Return [X, Y] of the center of cell containing provided text 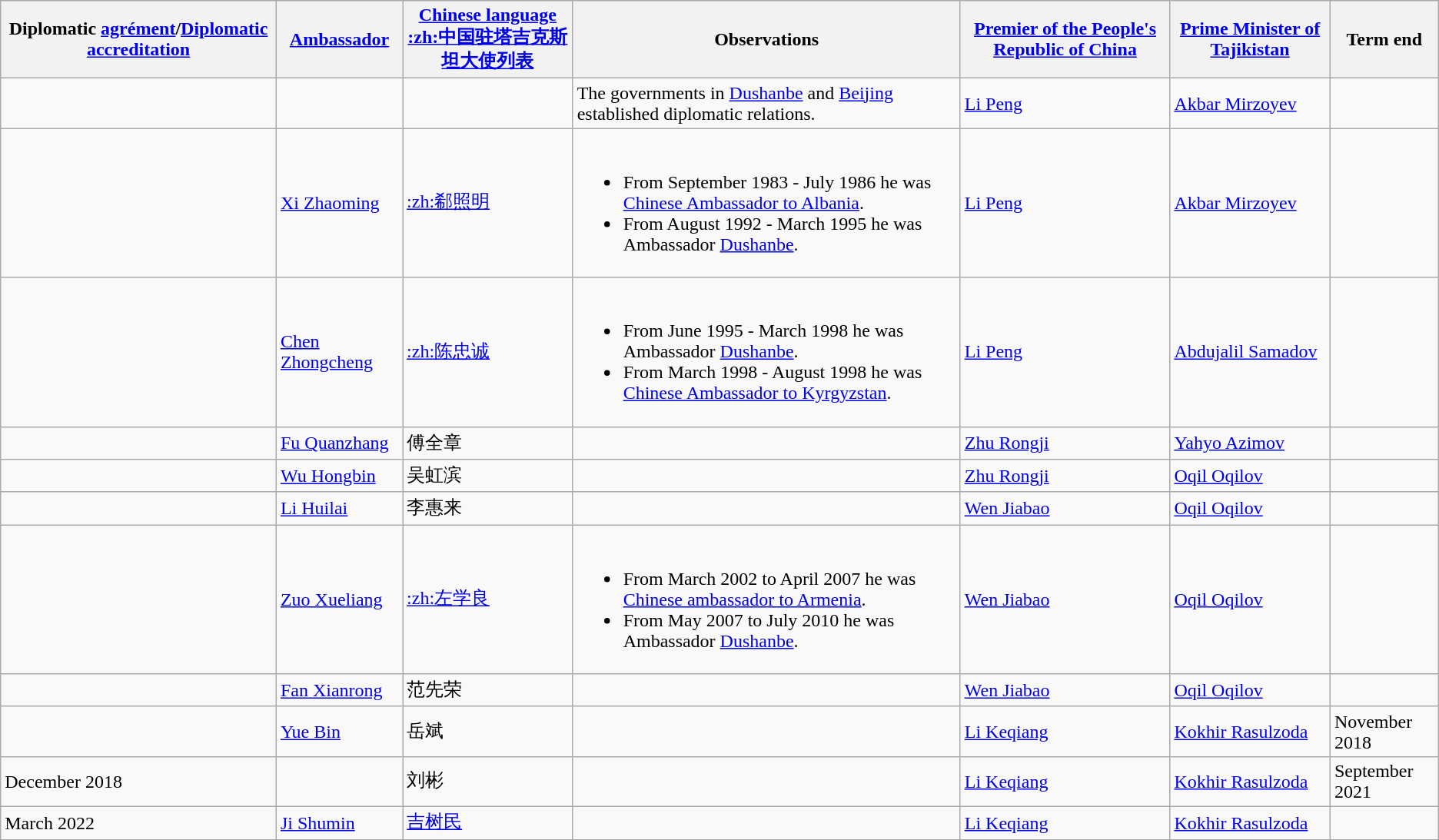
Fu Quanzhang [339, 443]
Chen Zhongcheng [339, 352]
Wu Hongbin [339, 476]
岳斌 [488, 732]
:zh:陈忠诚 [488, 352]
范先荣 [488, 690]
The governments in Dushanbe and Beijing established diplomatic relations. [766, 103]
Diplomatic agrément/Diplomatic accreditation [138, 40]
吉树民 [488, 822]
From June 1995 - March 1998 he was Ambassador Dushanbe.From March 1998 - August 1998 he was Chinese Ambassador to Kyrgyzstan. [766, 352]
Ambassador [339, 40]
Term end [1384, 40]
December 2018 [138, 781]
Abdujalil Samadov [1250, 352]
Yahyo Azimov [1250, 443]
傅全章 [488, 443]
Premier of the People's Republic of China [1065, 40]
Xi Zhaoming [339, 203]
:zh:郗照明 [488, 203]
Chinese language:zh:中国驻塔吉克斯坦大使列表 [488, 40]
Yue Bin [339, 732]
From March 2002 to April 2007 he was Chinese ambassador to Armenia.From May 2007 to July 2010 he was Ambassador Dushanbe. [766, 599]
Fan Xianrong [339, 690]
吴虹滨 [488, 476]
刘彬 [488, 781]
September 2021 [1384, 781]
:zh:左学良 [488, 599]
November 2018 [1384, 732]
Observations [766, 40]
From September 1983 - July 1986 he was Chinese Ambassador to Albania.From August 1992 - March 1995 he was Ambassador Dushanbe. [766, 203]
Ji Shumin [339, 822]
Li Huilai [339, 509]
李惠来 [488, 509]
Prime Minister of Tajikistan [1250, 40]
Zuo Xueliang [339, 599]
March 2022 [138, 822]
